Return the (x, y) coordinate for the center point of the cell that contains the specified text.  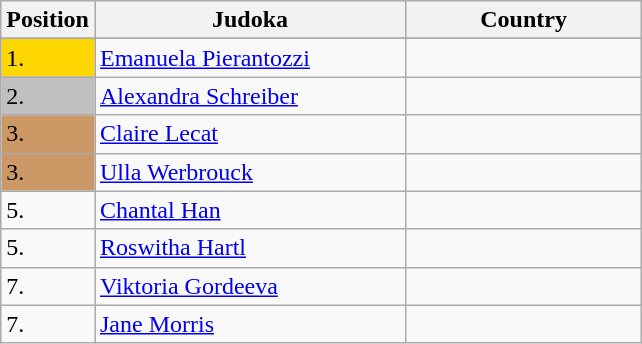
Country (524, 20)
Ulla Werbrouck (250, 172)
1. (48, 58)
Claire Lecat (250, 134)
Emanuela Pierantozzi (250, 58)
Chantal Han (250, 210)
Jane Morris (250, 324)
Alexandra Schreiber (250, 96)
Roswitha Hartl (250, 248)
Viktoria Gordeeva (250, 286)
2. (48, 96)
Judoka (250, 20)
Position (48, 20)
